Pinpoint the cell where the given text exists, returning its (X, Y) midpoint coordinate. 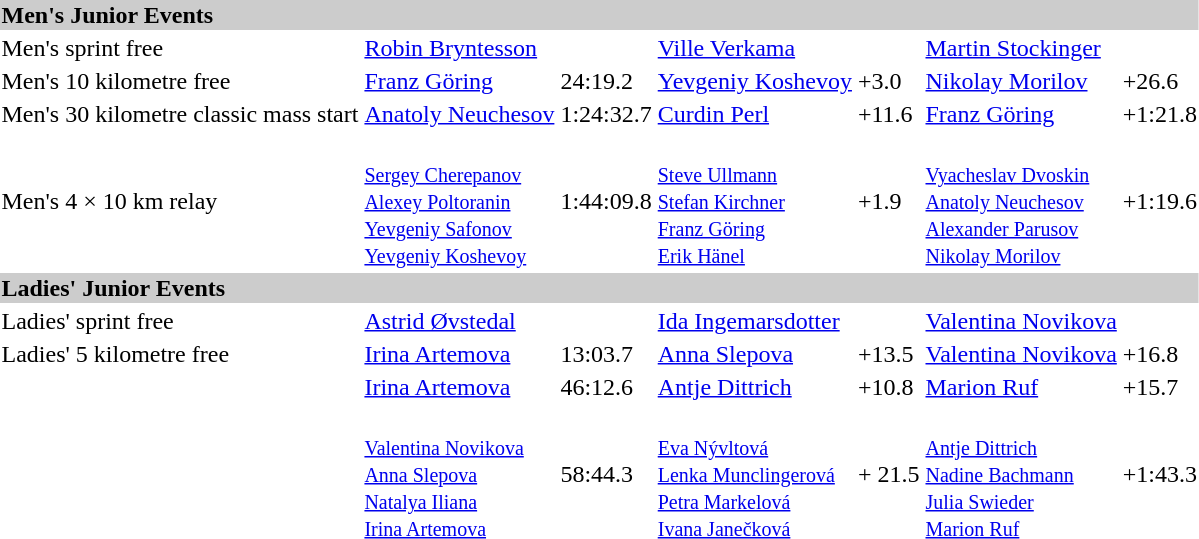
Astrid Øvstedal (460, 321)
Ville Verkama (754, 48)
Men's 4 × 10 km relay (180, 201)
Curdin Perl (754, 114)
Marion Ruf (1021, 387)
+16.8 (1160, 354)
Nikolay Morilov (1021, 81)
Vyacheslav DvoskinAnatoly NeuchesovAlexander ParusovNikolay Morilov (1021, 201)
+26.6 (1160, 81)
Ladies' sprint free (180, 321)
Yevgeniy Koshevoy (754, 81)
Ladies' 5 kilometre free (180, 354)
Martin Stockinger (1021, 48)
Men's sprint free (180, 48)
24:19.2 (606, 81)
Steve UllmannStefan KirchnerFranz GöringErik Hänel (754, 201)
Ida Ingemarsdotter (754, 321)
+11.6 (888, 114)
Sergey CherepanovAlexey PoltoraninYevgeniy SafonovYevgeniy Koshevoy (460, 201)
Men's 30 kilometre classic mass start (180, 114)
+3.0 (888, 81)
+13.5 (888, 354)
Men's 10 kilometre free (180, 81)
1:24:32.7 (606, 114)
46:12.6 (606, 387)
Ladies' Junior Events (599, 288)
13:03.7 (606, 354)
+15.7 (1160, 387)
+1:19.6 (1160, 201)
+1.9 (888, 201)
Antje Dittrich (754, 387)
Men's Junior Events (599, 15)
Anna Slepova (754, 354)
Robin Bryntesson (460, 48)
+10.8 (888, 387)
1:44:09.8 (606, 201)
+1:21.8 (1160, 114)
Anatoly Neuchesov (460, 114)
